Capture the cell that displays the provided text and extract its [X, Y] central coordinate. 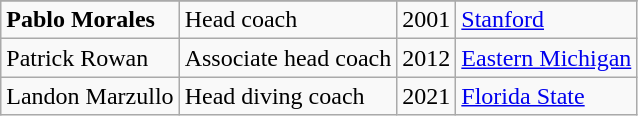
Head diving coach [288, 96]
Associate head coach [288, 58]
2021 [426, 96]
2001 [426, 20]
Head coach [288, 20]
Florida State [546, 96]
Pablo Morales [90, 20]
Patrick Rowan [90, 58]
Landon Marzullo [90, 96]
Stanford [546, 20]
Eastern Michigan [546, 58]
2012 [426, 58]
